Find where the given text appears and provide that cell's center as (X, Y) coordinate. 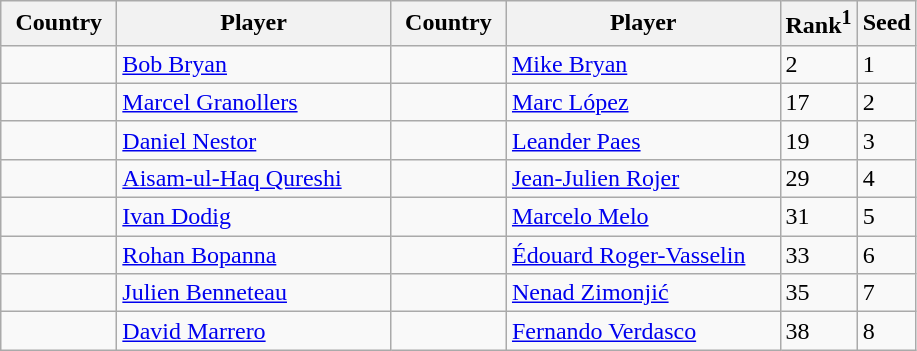
Jean-Julien Rojer (643, 178)
David Marrero (254, 331)
4 (886, 178)
Mike Bryan (643, 64)
Rank1 (818, 24)
Bob Bryan (254, 64)
Ivan Dodig (254, 217)
Leander Paes (643, 140)
Julien Benneteau (254, 293)
35 (818, 293)
7 (886, 293)
6 (886, 255)
33 (818, 255)
Nenad Zimonjić (643, 293)
Seed (886, 24)
29 (818, 178)
Rohan Bopanna (254, 255)
8 (886, 331)
19 (818, 140)
3 (886, 140)
Marc López (643, 102)
1 (886, 64)
Marcel Granollers (254, 102)
Aisam-ul-Haq Qureshi (254, 178)
38 (818, 331)
5 (886, 217)
31 (818, 217)
Fernando Verdasco (643, 331)
17 (818, 102)
Daniel Nestor (254, 140)
Édouard Roger-Vasselin (643, 255)
Marcelo Melo (643, 217)
